Detect which cell encompasses the target text, then output its [x, y] center coordinate. 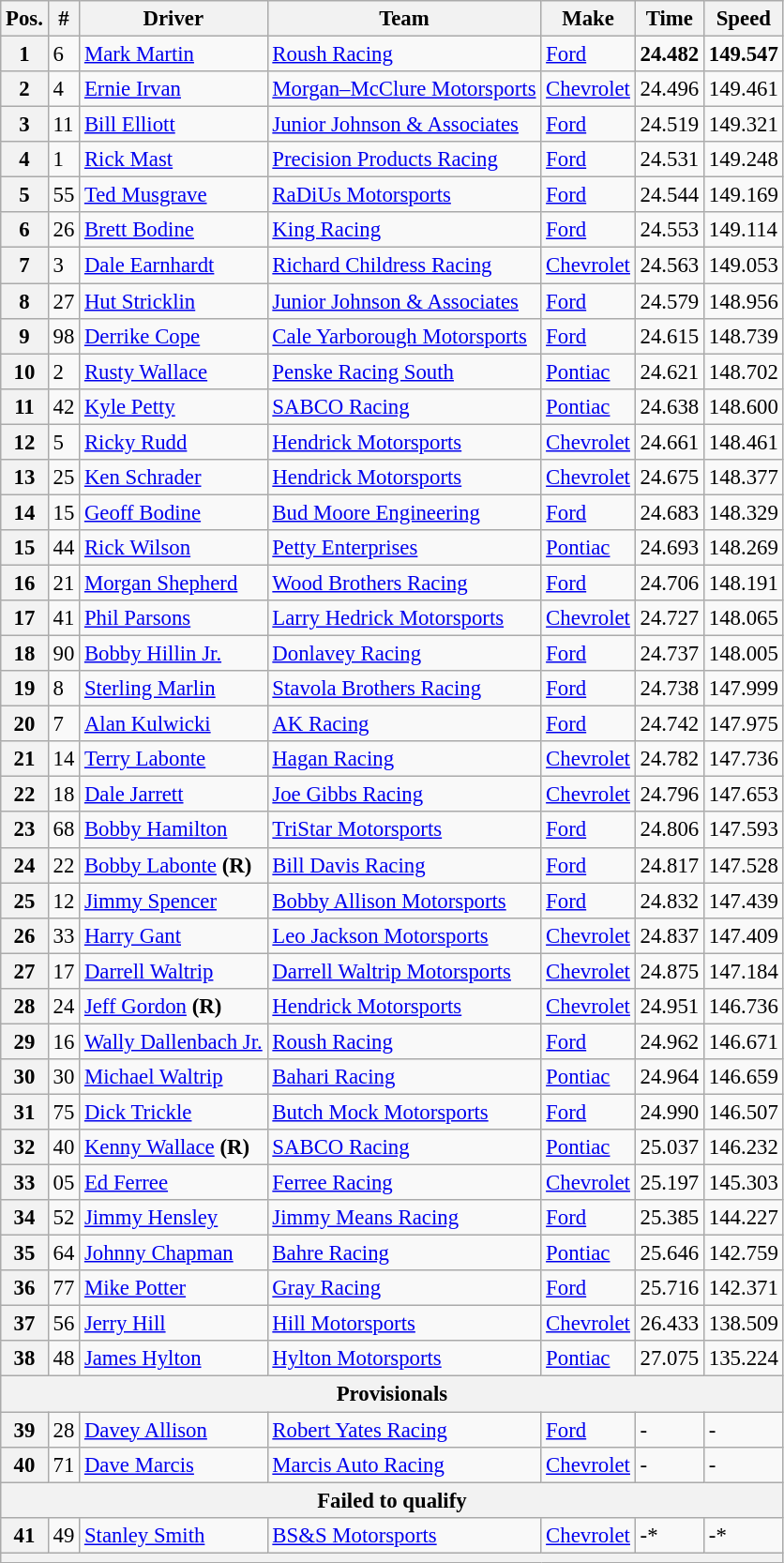
Marcis Auto Racing [404, 1464]
9 [24, 336]
13 [24, 478]
147.184 [743, 971]
Sterling Marlin [173, 689]
25.716 [670, 1288]
Richard Childress Racing [404, 266]
Rick Mast [173, 159]
Bill Elliott [173, 125]
Davey Allison [173, 1430]
147.975 [743, 724]
52 [64, 1218]
48 [64, 1359]
Stanley Smith [173, 1535]
34 [24, 1218]
75 [64, 1112]
148.191 [743, 583]
24.782 [670, 759]
29 [24, 1041]
90 [64, 654]
Leo Jackson Motorsports [404, 935]
149.169 [743, 195]
49 [64, 1535]
Hill Motorsports [404, 1324]
24.875 [670, 971]
36 [24, 1288]
24.742 [670, 724]
42 [64, 406]
24.737 [670, 654]
Harry Gant [173, 935]
44 [64, 548]
148.269 [743, 548]
148.956 [743, 301]
55 [64, 195]
Terry Labonte [173, 759]
Jeff Gordon (R) [173, 1007]
149.547 [743, 54]
King Racing [404, 230]
24.964 [670, 1077]
24.519 [670, 125]
Jimmy Means Racing [404, 1218]
24.796 [670, 795]
24.817 [670, 865]
Penske Racing South [404, 372]
Jimmy Hensley [173, 1218]
Dave Marcis [173, 1464]
Petty Enterprises [404, 548]
Rick Wilson [173, 548]
Gray Racing [404, 1288]
98 [64, 336]
Dale Jarrett [173, 795]
Joe Gibbs Racing [404, 795]
Dale Earnhardt [173, 266]
Bobby Labonte (R) [173, 865]
Time [670, 19]
24.693 [670, 548]
Jimmy Spencer [173, 901]
Ed Ferree [173, 1183]
25.037 [670, 1147]
Speed [743, 19]
24.727 [670, 618]
148.377 [743, 478]
24.544 [670, 195]
05 [64, 1183]
146.659 [743, 1077]
Wood Brothers Racing [404, 583]
Wally Dallenbach Jr. [173, 1041]
77 [64, 1288]
147.409 [743, 935]
James Hylton [173, 1359]
RaDiUs Motorsports [404, 195]
Jerry Hill [173, 1324]
146.671 [743, 1041]
AK Racing [404, 724]
24.482 [670, 54]
24.621 [670, 372]
Make [588, 19]
Bobby Hillin Jr. [173, 654]
31 [24, 1112]
24.579 [670, 301]
32 [24, 1147]
135.224 [743, 1359]
24.675 [670, 478]
147.528 [743, 865]
Morgan–McClure Motorsports [404, 89]
Hut Stricklin [173, 301]
Derrike Cope [173, 336]
Stavola Brothers Racing [404, 689]
26.433 [670, 1324]
Darrell Waltrip [173, 971]
147.999 [743, 689]
149.248 [743, 159]
Rusty Wallace [173, 372]
Darrell Waltrip Motorsports [404, 971]
Bill Davis Racing [404, 865]
Driver [173, 19]
Bud Moore Engineering [404, 512]
37 [24, 1324]
Phil Parsons [173, 618]
24.806 [670, 830]
56 [64, 1324]
148.065 [743, 618]
Ted Musgrave [173, 195]
Brett Bodine [173, 230]
Bobby Hamilton [173, 830]
BS&S Motorsports [404, 1535]
147.736 [743, 759]
148.461 [743, 442]
24.990 [670, 1112]
38 [24, 1359]
149.321 [743, 125]
Mark Martin [173, 54]
Bahari Racing [404, 1077]
149.053 [743, 266]
149.114 [743, 230]
Ken Schrader [173, 478]
24.531 [670, 159]
146.736 [743, 1007]
24.638 [670, 406]
35 [24, 1253]
Ernie Irvan [173, 89]
Donlavey Racing [404, 654]
Bobby Allison Motorsports [404, 901]
Morgan Shepherd [173, 583]
71 [64, 1464]
25.646 [670, 1253]
Bahre Racing [404, 1253]
Robert Yates Racing [404, 1430]
25.385 [670, 1218]
23 [24, 830]
24.837 [670, 935]
138.509 [743, 1324]
148.600 [743, 406]
142.759 [743, 1253]
24.832 [670, 901]
147.593 [743, 830]
64 [64, 1253]
Mike Potter [173, 1288]
Geoff Bodine [173, 512]
19 [24, 689]
146.507 [743, 1112]
Johnny Chapman [173, 1253]
TriStar Motorsports [404, 830]
142.371 [743, 1288]
147.439 [743, 901]
20 [24, 724]
24.683 [670, 512]
Alan Kulwicki [173, 724]
Team [404, 19]
145.303 [743, 1183]
Provisionals [392, 1394]
Michael Waltrip [173, 1077]
24.951 [670, 1007]
Kenny Wallace (R) [173, 1147]
Butch Mock Motorsports [404, 1112]
146.232 [743, 1147]
Kyle Petty [173, 406]
68 [64, 830]
Ferree Racing [404, 1183]
24.738 [670, 689]
Hylton Motorsports [404, 1359]
Cale Yarborough Motorsports [404, 336]
24.962 [670, 1041]
Ricky Rudd [173, 442]
24.706 [670, 583]
39 [24, 1430]
24.496 [670, 89]
24.615 [670, 336]
Failed to qualify [392, 1500]
Precision Products Racing [404, 159]
Pos. [24, 19]
24.661 [670, 442]
148.739 [743, 336]
Dick Trickle [173, 1112]
24.553 [670, 230]
# [64, 19]
148.329 [743, 512]
148.702 [743, 372]
Larry Hedrick Motorsports [404, 618]
Hagan Racing [404, 759]
149.461 [743, 89]
25.197 [670, 1183]
148.005 [743, 654]
147.653 [743, 795]
10 [24, 372]
144.227 [743, 1218]
24.563 [670, 266]
27.075 [670, 1359]
